Locate the cell with the specified text and output its [x, y] center coordinate. 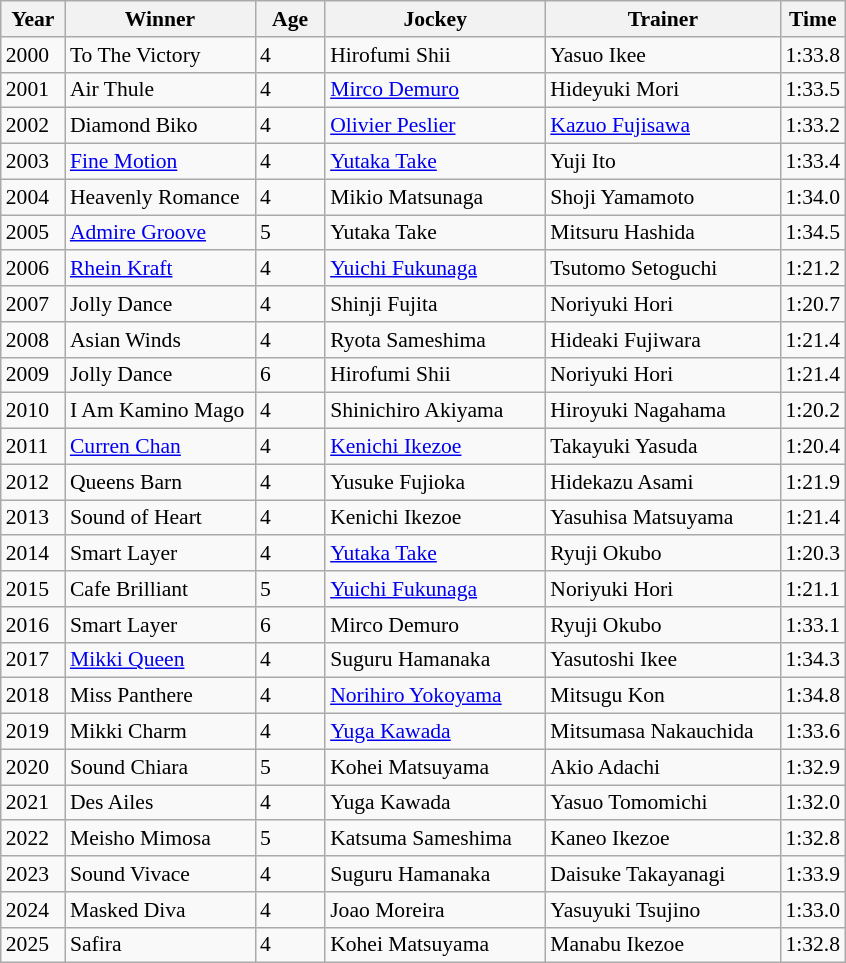
Yasuo Ikee [662, 55]
1:20.2 [812, 411]
2001 [33, 90]
2012 [33, 482]
Mitsugu Kon [662, 696]
1:33.1 [812, 625]
To The Victory [160, 55]
Yasuyuki Tsujino [662, 910]
Admire Groove [160, 233]
Rhein Kraft [160, 269]
Heavenly Romance [160, 197]
1:32.0 [812, 803]
2005 [33, 233]
2017 [33, 660]
2021 [33, 803]
1:33.9 [812, 874]
Hideaki Fujiwara [662, 340]
1:20.4 [812, 447]
Masked Diva [160, 910]
1:34.8 [812, 696]
1:20.3 [812, 554]
2013 [33, 518]
2019 [33, 732]
Jockey [435, 19]
1:34.3 [812, 660]
1:32.9 [812, 767]
Yusuke Fujioka [435, 482]
2009 [33, 375]
2023 [33, 874]
Mikki Charm [160, 732]
Sound of Heart [160, 518]
Yasutoshi Ikee [662, 660]
2010 [33, 411]
2004 [33, 197]
1:21.1 [812, 589]
Age [290, 19]
Norihiro Yokoyama [435, 696]
Mikki Queen [160, 660]
Time [812, 19]
Olivier Peslier [435, 126]
Trainer [662, 19]
1:33.8 [812, 55]
2008 [33, 340]
Yuji Ito [662, 162]
2002 [33, 126]
Safira [160, 945]
Shinichiro Akiyama [435, 411]
Yasuhisa Matsuyama [662, 518]
Daisuke Takayanagi [662, 874]
Mitsumasa Nakauchida [662, 732]
2016 [33, 625]
Fine Motion [160, 162]
Joao Moreira [435, 910]
Year [33, 19]
2003 [33, 162]
Meisho Mimosa [160, 839]
2006 [33, 269]
1:21.2 [812, 269]
Shoji Yamamoto [662, 197]
2000 [33, 55]
2024 [33, 910]
Hidekazu Asami [662, 482]
Des Ailes [160, 803]
Queens Barn [160, 482]
1:33.4 [812, 162]
Curren Chan [160, 447]
1:34.5 [812, 233]
1:33.2 [812, 126]
2011 [33, 447]
1:33.6 [812, 732]
Winner [160, 19]
2025 [33, 945]
Sound Vivace [160, 874]
I Am Kamino Mago [160, 411]
Air Thule [160, 90]
2022 [33, 839]
1:33.0 [812, 910]
Mikio Matsunaga [435, 197]
1:21.9 [812, 482]
Miss Panthere [160, 696]
Diamond Biko [160, 126]
1:20.7 [812, 304]
Cafe Brilliant [160, 589]
Kaneo Ikezoe [662, 839]
2018 [33, 696]
Katsuma Sameshima [435, 839]
1:33.5 [812, 90]
2015 [33, 589]
Hiroyuki Nagahama [662, 411]
2020 [33, 767]
Mitsuru Hashida [662, 233]
Yasuo Tomomichi [662, 803]
Ryota Sameshima [435, 340]
Kazuo Fujisawa [662, 126]
Manabu Ikezoe [662, 945]
Hideyuki Mori [662, 90]
1:34.0 [812, 197]
Takayuki Yasuda [662, 447]
Akio Adachi [662, 767]
2014 [33, 554]
Sound Chiara [160, 767]
Tsutomo Setoguchi [662, 269]
Asian Winds [160, 340]
Shinji Fujita [435, 304]
2007 [33, 304]
